Output the (x, y) coordinate of the center of the cell containing the given text.  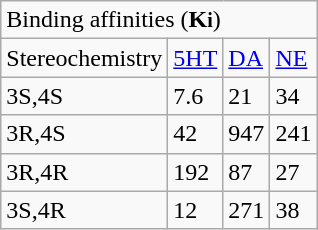
271 (246, 210)
3S,4R (84, 210)
3S,4S (84, 96)
3R,4R (84, 172)
12 (196, 210)
NE (294, 58)
38 (294, 210)
241 (294, 134)
27 (294, 172)
3R,4S (84, 134)
947 (246, 134)
34 (294, 96)
Binding affinities (Ki) (159, 20)
5HT (196, 58)
DA (246, 58)
192 (196, 172)
7.6 (196, 96)
21 (246, 96)
87 (246, 172)
42 (196, 134)
Stereochemistry (84, 58)
